Find where the given text appears and provide that cell's center as [X, Y] coordinate. 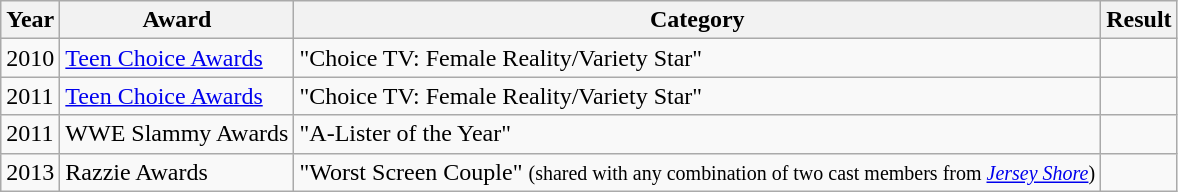
WWE Slammy Awards [177, 134]
Razzie Awards [177, 172]
Category [698, 20]
2013 [30, 172]
Result [1139, 20]
"Worst Screen Couple" (shared with any combination of two cast members from Jersey Shore) [698, 172]
2010 [30, 58]
Year [30, 20]
"A-Lister of the Year" [698, 134]
Award [177, 20]
